Detect which cell encompasses the target text, then output its (X, Y) center coordinate. 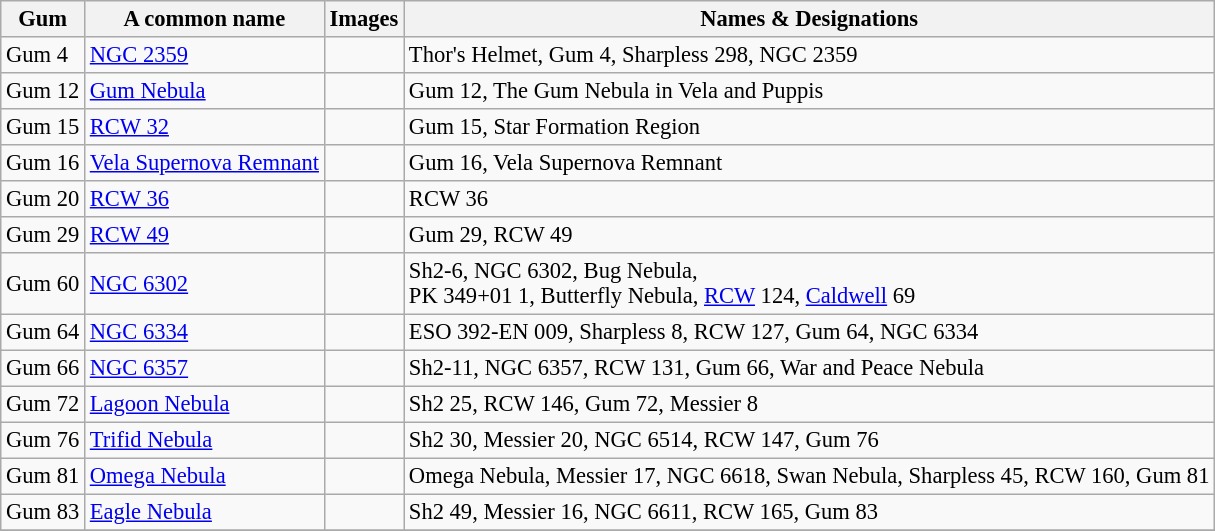
Gum Nebula (205, 91)
Gum 12 (43, 91)
Omega Nebula (205, 476)
Sh2 25, RCW 146, Gum 72, Messier 8 (810, 404)
NGC 6334 (205, 332)
Gum (43, 19)
Gum 16 (43, 163)
Gum 29, RCW 49 (810, 235)
Sh2-6, NGC 6302, Bug Nebula,PK 349+01 1, Butterfly Nebula, RCW 124, Caldwell 69 (810, 284)
Gum 76 (43, 440)
Gum 29 (43, 235)
Lagoon Nebula (205, 404)
NGC 6302 (205, 284)
Sh2 49, Messier 16, NGC 6611, RCW 165, Gum 83 (810, 512)
Gum 81 (43, 476)
Gum 64 (43, 332)
Thor's Helmet, Gum 4, Sharpless 298, NGC 2359 (810, 55)
NGC 2359 (205, 55)
Gum 20 (43, 199)
Gum 16, Vela Supernova Remnant (810, 163)
Gum 66 (43, 368)
Trifid Nebula (205, 440)
RCW 32 (205, 127)
Eagle Nebula (205, 512)
Images (364, 19)
Gum 72 (43, 404)
RCW 49 (205, 235)
A common name (205, 19)
Vela Supernova Remnant (205, 163)
Gum 60 (43, 284)
Sh2 30, Messier 20, NGC 6514, RCW 147, Gum 76 (810, 440)
Names & Designations (810, 19)
ESO 392-EN 009, Sharpless 8, RCW 127, Gum 64, NGC 6334 (810, 332)
Sh2-11, NGC 6357, RCW 131, Gum 66, War and Peace Nebula (810, 368)
Gum 83 (43, 512)
Gum 12, The Gum Nebula in Vela and Puppis (810, 91)
Gum 15, Star Formation Region (810, 127)
Omega Nebula, Messier 17, NGC 6618, Swan Nebula, Sharpless 45, RCW 160, Gum 81 (810, 476)
NGC 6357 (205, 368)
Gum 4 (43, 55)
Gum 15 (43, 127)
